Output the [x, y] coordinate of the center of the cell containing the given text.  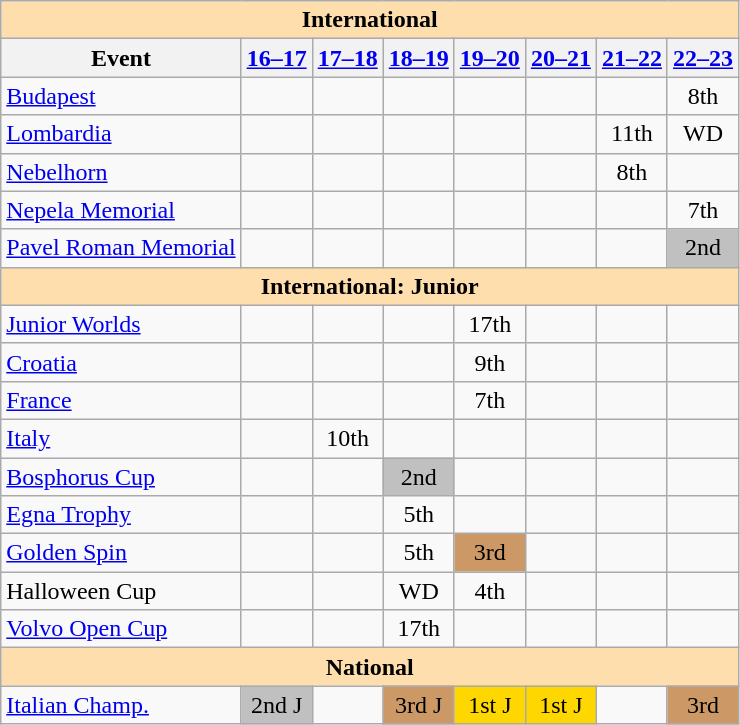
France [121, 400]
Halloween Cup [121, 591]
Egna Trophy [121, 515]
Junior Worlds [121, 324]
18–19 [418, 58]
Event [121, 58]
Lombardia [121, 134]
2nd J [276, 705]
20–21 [560, 58]
Nebelhorn [121, 172]
Pavel Roman Memorial [121, 248]
11th [632, 134]
Volvo Open Cup [121, 629]
10th [348, 438]
Golden Spin [121, 553]
Nepela Memorial [121, 210]
17–18 [348, 58]
19–20 [490, 58]
Bosphorus Cup [121, 477]
4th [490, 591]
3rd J [418, 705]
National [370, 667]
21–22 [632, 58]
International [370, 20]
Italy [121, 438]
9th [490, 362]
International: Junior [370, 286]
22–23 [702, 58]
Croatia [121, 362]
Budapest [121, 96]
16–17 [276, 58]
Italian Champ. [121, 705]
